Capture the cell that displays the provided text and extract its [X, Y] central coordinate. 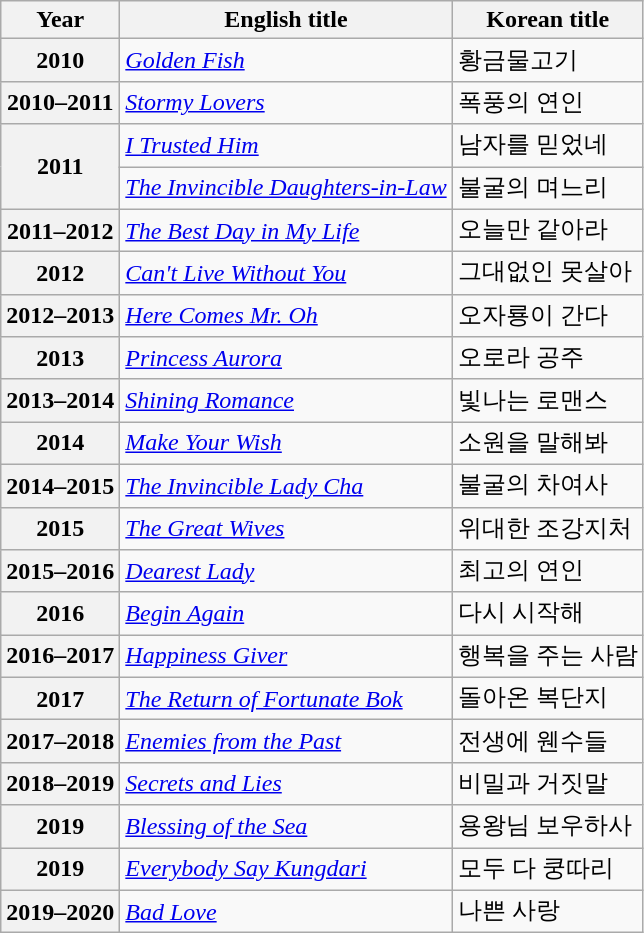
위대한 조강지처 [548, 528]
2017–2018 [60, 742]
그대없인 못살아 [548, 274]
2011 [60, 166]
돌아온 복단지 [548, 698]
2011–2012 [60, 230]
Make Your Wish [286, 444]
The Best Day in My Life [286, 230]
소원을 말해봐 [548, 444]
2014–2015 [60, 486]
Princess Aurora [286, 358]
2012 [60, 274]
Dearest Lady [286, 572]
오로라 공주 [548, 358]
나쁜 사랑 [548, 912]
모두 다 쿵따리 [548, 870]
The Invincible Daughters-in-Law [286, 188]
2015–2016 [60, 572]
비밀과 거짓말 [548, 784]
2013–2014 [60, 400]
오자룡이 간다 [548, 316]
불굴의 차여사 [548, 486]
Shining Romance [286, 400]
Stormy Lovers [286, 102]
2010 [60, 60]
The Return of Fortunate Bok [286, 698]
최고의 연인 [548, 572]
2019–2020 [60, 912]
황금물고기 [548, 60]
2015 [60, 528]
빛나는 로맨스 [548, 400]
Korean title [548, 20]
The Invincible Lady Cha [286, 486]
불굴의 며느리 [548, 188]
2017 [60, 698]
오늘만 같아라 [548, 230]
Secrets and Lies [286, 784]
I Trusted Him [286, 146]
2016–2017 [60, 656]
2016 [60, 614]
Golden Fish [286, 60]
Happiness Giver [286, 656]
다시 시작해 [548, 614]
2018–2019 [60, 784]
전생에 웬수들 [548, 742]
Everybody Say Kungdari [286, 870]
Year [60, 20]
Begin Again [286, 614]
남자를 믿었네 [548, 146]
2010–2011 [60, 102]
폭풍의 연인 [548, 102]
행복을 주는 사람 [548, 656]
Can't Live Without You [286, 274]
The Great Wives [286, 528]
Bad Love [286, 912]
2012–2013 [60, 316]
Enemies from the Past [286, 742]
용왕님 보우하사 [548, 826]
Blessing of the Sea [286, 826]
2013 [60, 358]
2014 [60, 444]
Here Comes Mr. Oh [286, 316]
English title [286, 20]
